For the text-containing cell, return its midpoint in (X, Y) coordinate format. 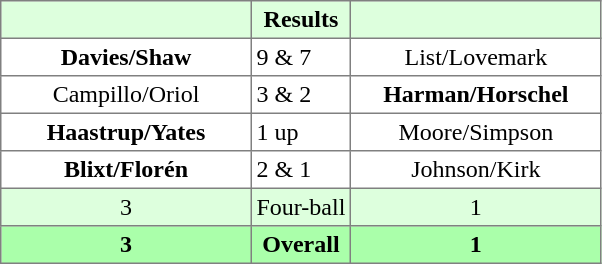
Harman/Horschel (476, 95)
Results (300, 20)
3 & 2 (300, 95)
Blixt/Florén (126, 170)
Moore/Simpson (476, 132)
2 & 1 (300, 170)
Overall (300, 245)
1 up (300, 132)
Four-ball (300, 207)
Campillo/Oriol (126, 95)
List/Lovemark (476, 57)
Davies/Shaw (126, 57)
Haastrup/Yates (126, 132)
9 & 7 (300, 57)
Johnson/Kirk (476, 170)
